Locate the cell with the specified text and output its (X, Y) center coordinate. 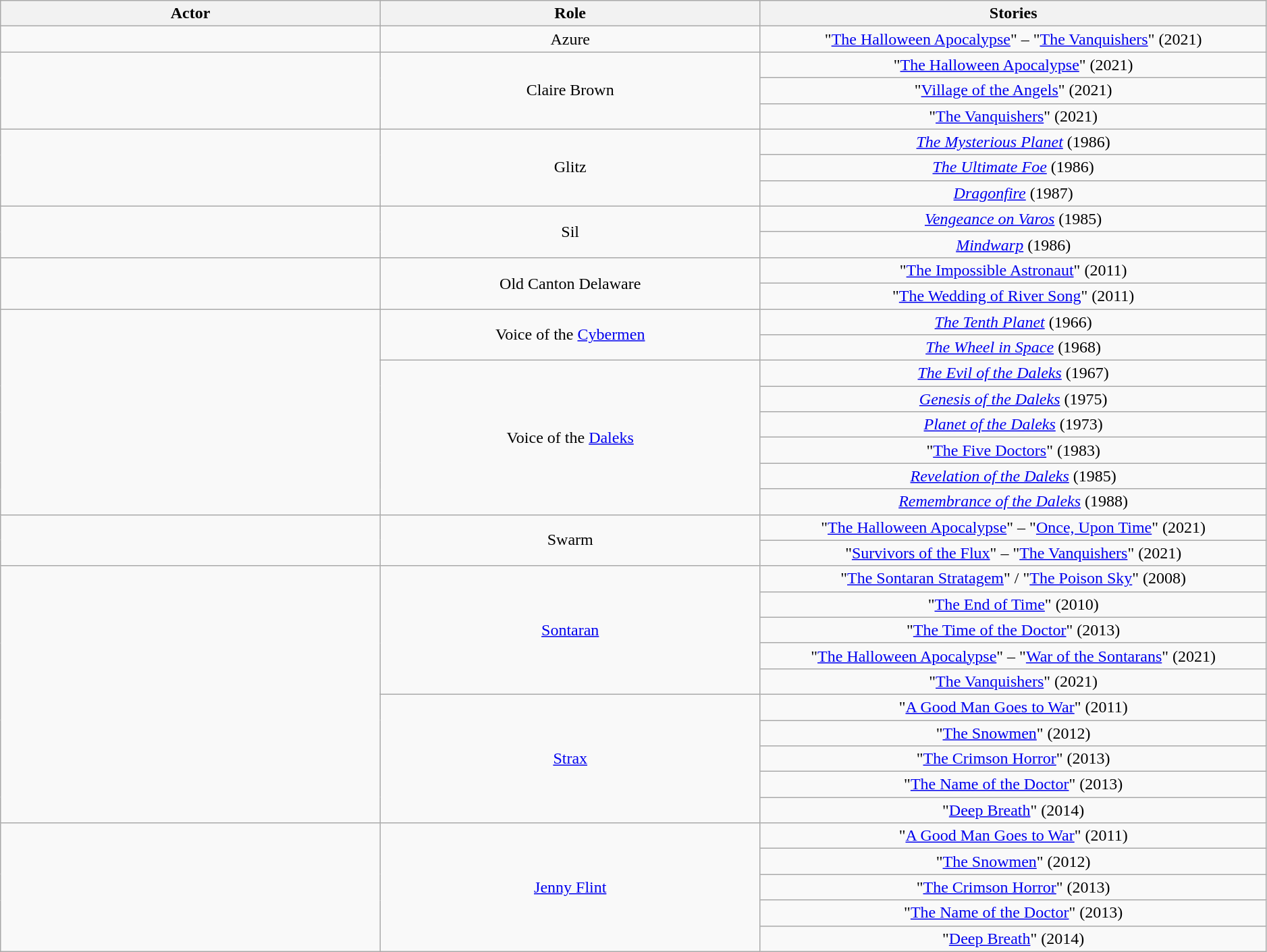
Role (570, 14)
"The Halloween Apocalypse" – "The Vanquishers" (2021) (1013, 39)
"The Halloween Apocalypse" – "Once, Upon Time" (2021) (1013, 527)
Vengeance on Varos (1985) (1013, 219)
"Village of the Angels" (2021) (1013, 90)
"The Wedding of River Song" (2011) (1013, 296)
Old Canton Delaware (570, 283)
Mindwarp (1986) (1013, 244)
Swarm (570, 540)
Claire Brown (570, 90)
"The Sontaran Stratagem" / "The Poison Sky" (2008) (1013, 579)
"Survivors of the Flux" – "The Vanquishers" (2021) (1013, 553)
Dragonfire (1987) (1013, 193)
The Mysterious Planet (1986) (1013, 142)
Strax (570, 758)
Azure (570, 39)
Stories (1013, 14)
Sontaran (570, 630)
Voice of the Daleks (570, 438)
The Evil of the Daleks (1967) (1013, 373)
"The Halloween Apocalypse" (2021) (1013, 65)
"The Five Doctors" (1983) (1013, 450)
Voice of the Cybermen (570, 335)
"The Halloween Apocalypse" – "War of the Sontarans" (2021) (1013, 656)
Genesis of the Daleks (1975) (1013, 399)
Actor (190, 14)
The Tenth Planet (1966) (1013, 322)
"The End of Time" (2010) (1013, 604)
"The Time of the Doctor" (2013) (1013, 630)
Glitz (570, 167)
Jenny Flint (570, 887)
Sil (570, 232)
Planet of the Daleks (1973) (1013, 425)
The Wheel in Space (1968) (1013, 348)
"The Impossible Astronaut" (2011) (1013, 270)
The Ultimate Foe (1986) (1013, 167)
Remembrance of the Daleks (1988) (1013, 502)
Revelation of the Daleks (1985) (1013, 476)
